Pinpoint the cell where the given text exists, returning its [x, y] midpoint coordinate. 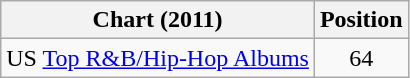
Chart (2011) [158, 20]
US Top R&B/Hip-Hop Albums [158, 58]
64 [361, 58]
Position [361, 20]
